Extract the (x, y) coordinate from the center of the cell holding the provided text.  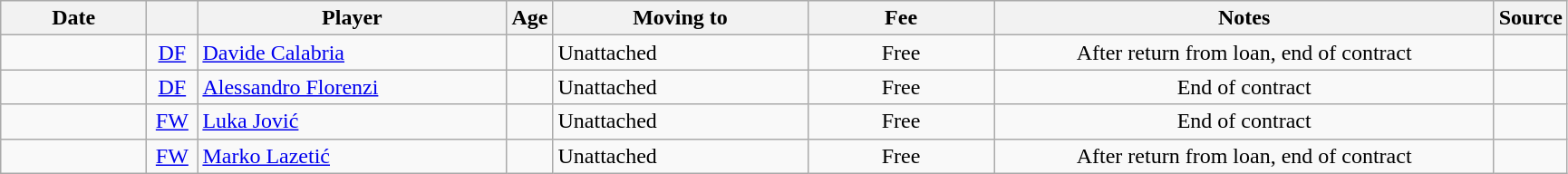
Alessandro Florenzi (352, 87)
Source (1530, 18)
Date (74, 18)
Marko Lazetić (352, 156)
Notes (1244, 18)
Player (352, 18)
Davide Calabria (352, 53)
Moving to (680, 18)
Fee (901, 18)
Luka Jović (352, 121)
Age (529, 18)
